Return (X, Y) of the center of cell containing provided text 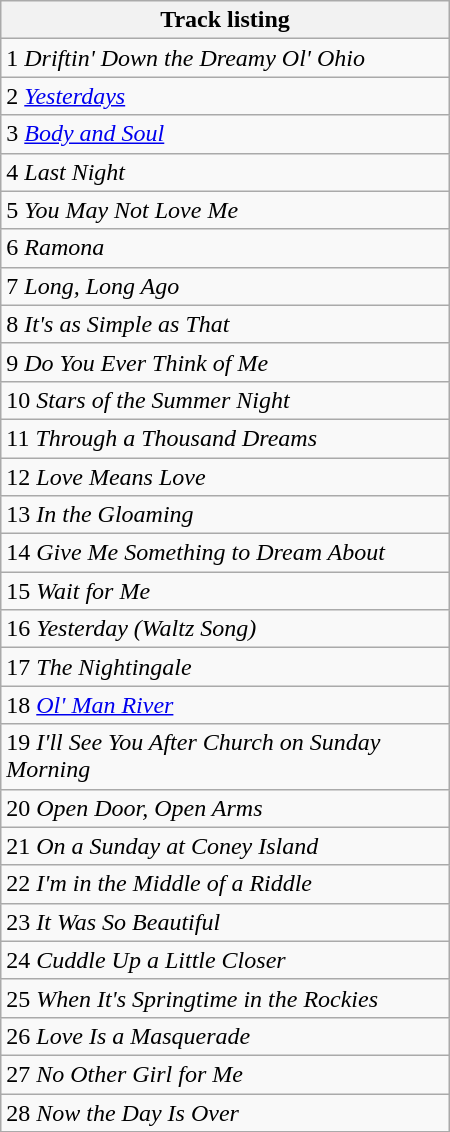
21 On a Sunday at Coney Island (225, 846)
25 When It's Springtime in the Rockies (225, 998)
27 No Other Girl for Me (225, 1074)
4 Last Night (225, 172)
12 Love Means Love (225, 477)
19 I'll See You After Church on Sunday Morning (225, 756)
18 Ol' Man River (225, 705)
23 It Was So Beautiful (225, 922)
14 Give Me Something to Dream About (225, 553)
2 Yesterdays (225, 96)
17 The Nightingale (225, 667)
24 Cuddle Up a Little Closer (225, 960)
15 Wait for Me (225, 591)
3 Body and Soul (225, 134)
5 You May Not Love Me (225, 210)
1 Driftin' Down the Dreamy Ol' Ohio (225, 58)
26 Love Is a Masquerade (225, 1036)
9 Do You Ever Think of Me (225, 362)
10 Stars of the Summer Night (225, 400)
20 Open Door, Open Arms (225, 808)
8 It's as Simple as That (225, 324)
11 Through a Thousand Dreams (225, 438)
6 Ramona (225, 248)
16 Yesterday (Waltz Song) (225, 629)
22 I'm in the Middle of a Riddle (225, 884)
7 Long, Long Ago (225, 286)
Track listing (225, 20)
28 Now the Day Is Over (225, 1113)
13 In the Gloaming (225, 515)
